Determine the [x, y] coordinate at the center of the cell enclosing the given text.  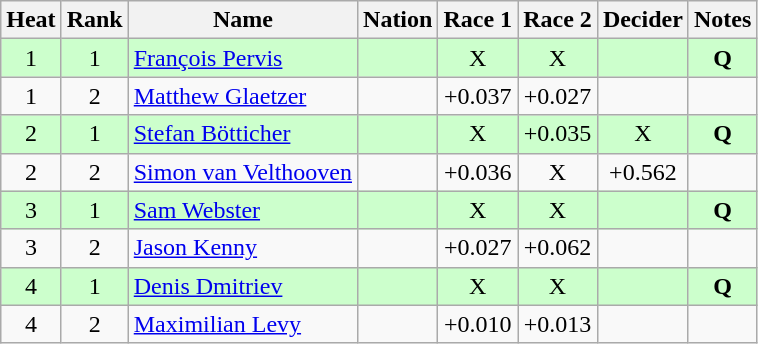
+0.013 [558, 324]
+0.036 [478, 172]
+0.062 [558, 248]
Name [242, 20]
+0.035 [558, 134]
Notes [722, 20]
+0.562 [642, 172]
Heat [31, 20]
+0.037 [478, 96]
Jason Kenny [242, 248]
Stefan Bötticher [242, 134]
Rank [94, 20]
Maximilian Levy [242, 324]
Simon van Velthooven [242, 172]
+0.010 [478, 324]
Race 1 [478, 20]
Nation [398, 20]
Decider [642, 20]
Sam Webster [242, 210]
Denis Dmitriev [242, 286]
Matthew Glaetzer [242, 96]
François Pervis [242, 58]
Race 2 [558, 20]
